Determine the [X, Y] coordinate at the center of the cell enclosing the given text.  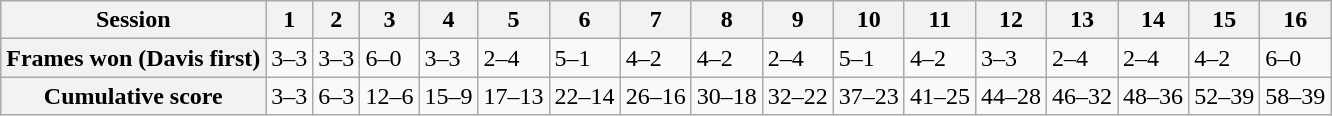
6 [584, 20]
15–9 [448, 96]
15 [1224, 20]
32–22 [798, 96]
12–6 [390, 96]
1 [290, 20]
16 [1296, 20]
4 [448, 20]
58–39 [1296, 96]
11 [940, 20]
Frames won (Davis first) [134, 58]
5 [514, 20]
Cumulative score [134, 96]
14 [1154, 20]
41–25 [940, 96]
26–16 [656, 96]
30–18 [726, 96]
46–32 [1082, 96]
3 [390, 20]
8 [726, 20]
44–28 [1010, 96]
6–3 [336, 96]
12 [1010, 20]
10 [868, 20]
9 [798, 20]
7 [656, 20]
48–36 [1154, 96]
52–39 [1224, 96]
22–14 [584, 96]
2 [336, 20]
Session [134, 20]
37–23 [868, 96]
13 [1082, 20]
17–13 [514, 96]
